For the text-containing cell, return its midpoint in [x, y] coordinate format. 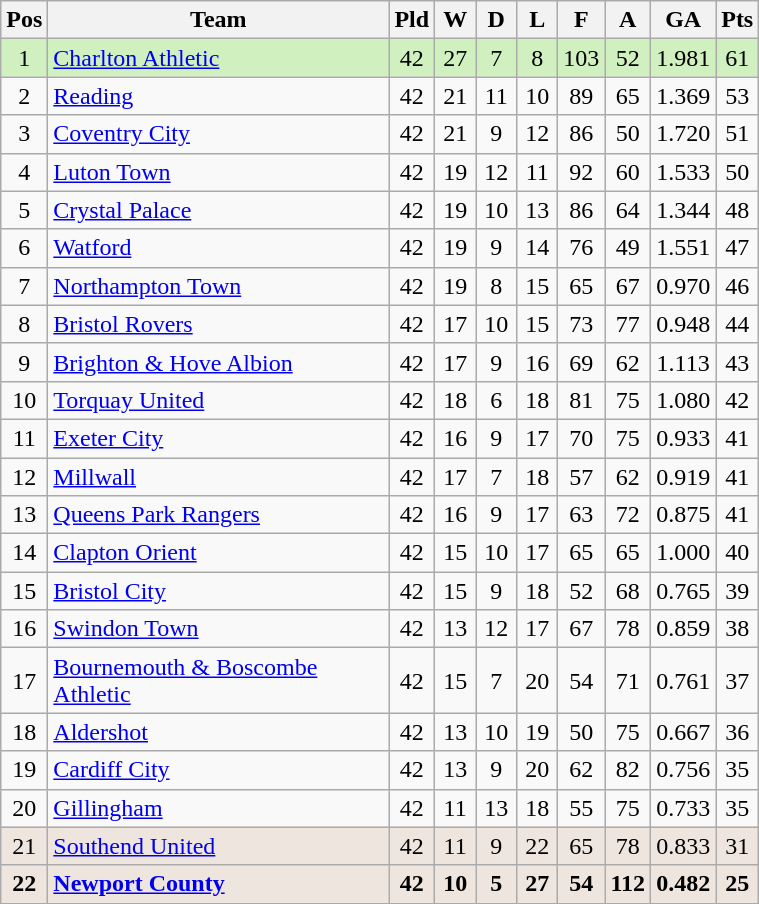
1.000 [684, 553]
F [582, 20]
0.859 [684, 629]
0.919 [684, 477]
Queens Park Rangers [218, 515]
0.733 [684, 808]
1.551 [684, 248]
0.482 [684, 884]
Luton Town [218, 172]
68 [628, 591]
W [456, 20]
Reading [218, 96]
Pts [738, 20]
44 [738, 324]
4 [24, 172]
36 [738, 732]
Exeter City [218, 438]
Pld [412, 20]
0.833 [684, 846]
1.344 [684, 210]
69 [582, 362]
Millwall [218, 477]
Coventry City [218, 134]
D [496, 20]
53 [738, 96]
46 [738, 286]
0.970 [684, 286]
Cardiff City [218, 770]
Northampton Town [218, 286]
0.875 [684, 515]
0.756 [684, 770]
39 [738, 591]
Swindon Town [218, 629]
Aldershot [218, 732]
1.981 [684, 58]
L [538, 20]
Gillingham [218, 808]
49 [628, 248]
1.113 [684, 362]
Bristol City [218, 591]
Brighton & Hove Albion [218, 362]
Pos [24, 20]
1.533 [684, 172]
48 [738, 210]
1.080 [684, 400]
92 [582, 172]
0.765 [684, 591]
60 [628, 172]
64 [628, 210]
0.761 [684, 680]
Watford [218, 248]
Bournemouth & Boscombe Athletic [218, 680]
72 [628, 515]
2 [24, 96]
1.720 [684, 134]
0.667 [684, 732]
1 [24, 58]
Bristol Rovers [218, 324]
76 [582, 248]
82 [628, 770]
3 [24, 134]
Torquay United [218, 400]
Clapton Orient [218, 553]
57 [582, 477]
103 [582, 58]
112 [628, 884]
Newport County [218, 884]
81 [582, 400]
Southend United [218, 846]
0.948 [684, 324]
73 [582, 324]
47 [738, 248]
37 [738, 680]
61 [738, 58]
0.933 [684, 438]
77 [628, 324]
GA [684, 20]
1.369 [684, 96]
38 [738, 629]
25 [738, 884]
Crystal Palace [218, 210]
55 [582, 808]
51 [738, 134]
43 [738, 362]
40 [738, 553]
31 [738, 846]
70 [582, 438]
Team [218, 20]
Charlton Athletic [218, 58]
71 [628, 680]
89 [582, 96]
A [628, 20]
63 [582, 515]
